Output the (x, y) coordinate of the center of the cell containing the given text.  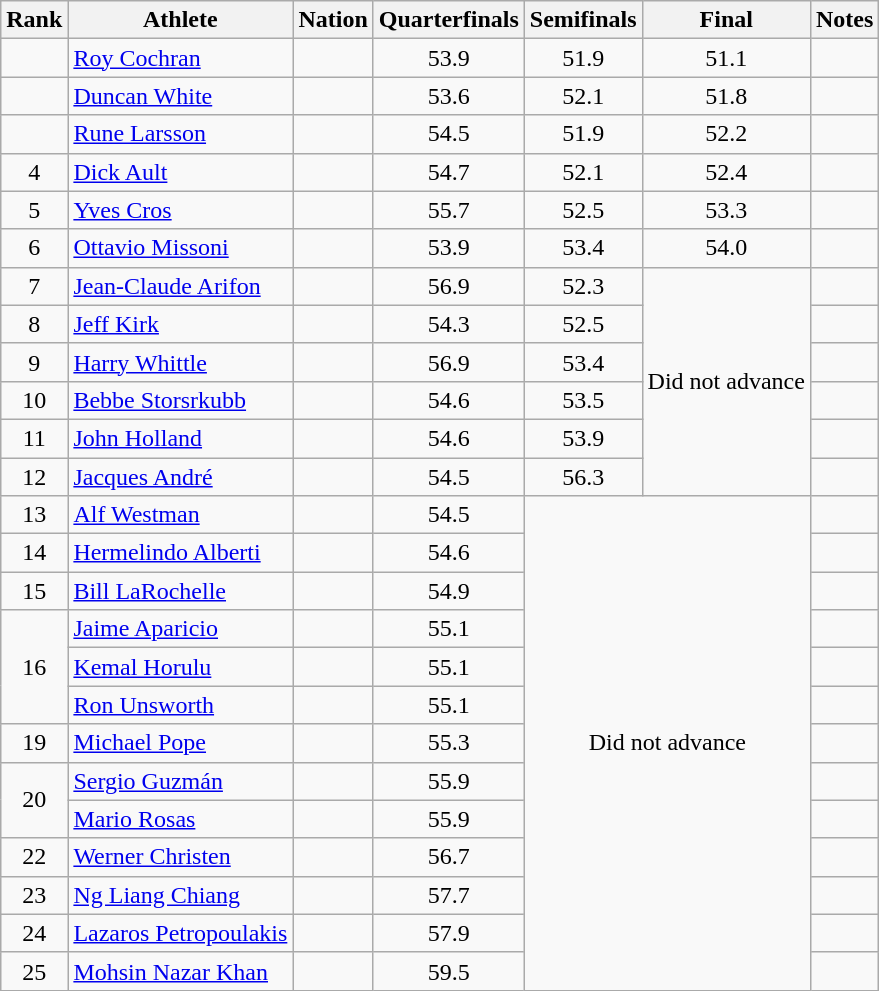
52.2 (726, 134)
Mario Rosas (180, 819)
Duncan White (180, 96)
Athlete (180, 20)
51.8 (726, 96)
Rank (34, 20)
8 (34, 324)
11 (34, 438)
57.7 (448, 895)
7 (34, 286)
Jacques André (180, 477)
4 (34, 172)
Sergio Guzmán (180, 781)
53.3 (726, 210)
22 (34, 857)
12 (34, 477)
Bebbe Storsrkubb (180, 400)
9 (34, 362)
Harry Whittle (180, 362)
Roy Cochran (180, 58)
54.7 (448, 172)
23 (34, 895)
Kemal Horulu (180, 667)
57.9 (448, 933)
Jeff Kirk (180, 324)
19 (34, 743)
Lazaros Petropoulakis (180, 933)
Notes (844, 20)
6 (34, 248)
55.3 (448, 743)
14 (34, 553)
Alf Westman (180, 515)
Jean-Claude Arifon (180, 286)
Hermelindo Alberti (180, 553)
Rune Larsson (180, 134)
51.1 (726, 58)
Werner Christen (180, 857)
13 (34, 515)
5 (34, 210)
Mohsin Nazar Khan (180, 971)
20 (34, 800)
Yves Cros (180, 210)
Bill LaRochelle (180, 591)
54.0 (726, 248)
Quarterfinals (448, 20)
54.9 (448, 591)
10 (34, 400)
52.4 (726, 172)
Final (726, 20)
53.6 (448, 96)
24 (34, 933)
55.7 (448, 210)
Ng Liang Chiang (180, 895)
John Holland (180, 438)
Jaime Aparicio (180, 629)
16 (34, 667)
54.3 (448, 324)
Ottavio Missoni (180, 248)
Ron Unsworth (180, 705)
15 (34, 591)
Semifinals (583, 20)
25 (34, 971)
Michael Pope (180, 743)
56.7 (448, 857)
Nation (333, 20)
52.3 (583, 286)
56.3 (583, 477)
Dick Ault (180, 172)
53.5 (583, 400)
59.5 (448, 971)
